Pinpoint the cell where the given text exists, returning its [x, y] midpoint coordinate. 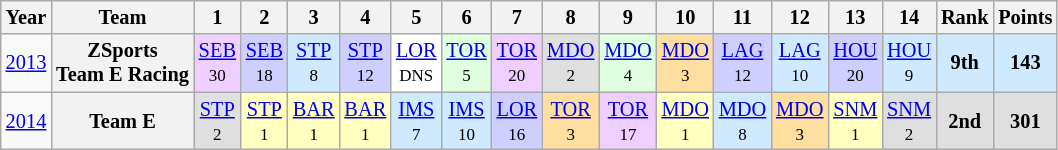
MDO2 [570, 63]
2013 [26, 63]
SNM2 [909, 121]
Team E [122, 121]
10 [686, 17]
TOR17 [628, 121]
STP1 [264, 121]
HOU20 [855, 63]
3 [314, 17]
9th [964, 63]
STP12 [365, 63]
2 [264, 17]
TOR5 [467, 63]
14 [909, 17]
9 [628, 17]
Team [122, 17]
SNM1 [855, 121]
TOR3 [570, 121]
2nd [964, 121]
MDO1 [686, 121]
6 [467, 17]
HOU9 [909, 63]
LAG12 [742, 63]
LORDNS [416, 63]
13 [855, 17]
SEB18 [264, 63]
LOR16 [517, 121]
1 [218, 17]
SEB30 [218, 63]
IMS10 [467, 121]
7 [517, 17]
STP8 [314, 63]
8 [570, 17]
4 [365, 17]
MDO4 [628, 63]
ZSports Team E Racing [122, 63]
TOR20 [517, 63]
11 [742, 17]
MDO8 [742, 121]
301 [1025, 121]
12 [800, 17]
5 [416, 17]
STP2 [218, 121]
Year [26, 17]
LAG10 [800, 63]
Points [1025, 17]
Rank [964, 17]
IMS7 [416, 121]
2014 [26, 121]
143 [1025, 63]
